Detect which cell encompasses the target text, then output its (X, Y) center coordinate. 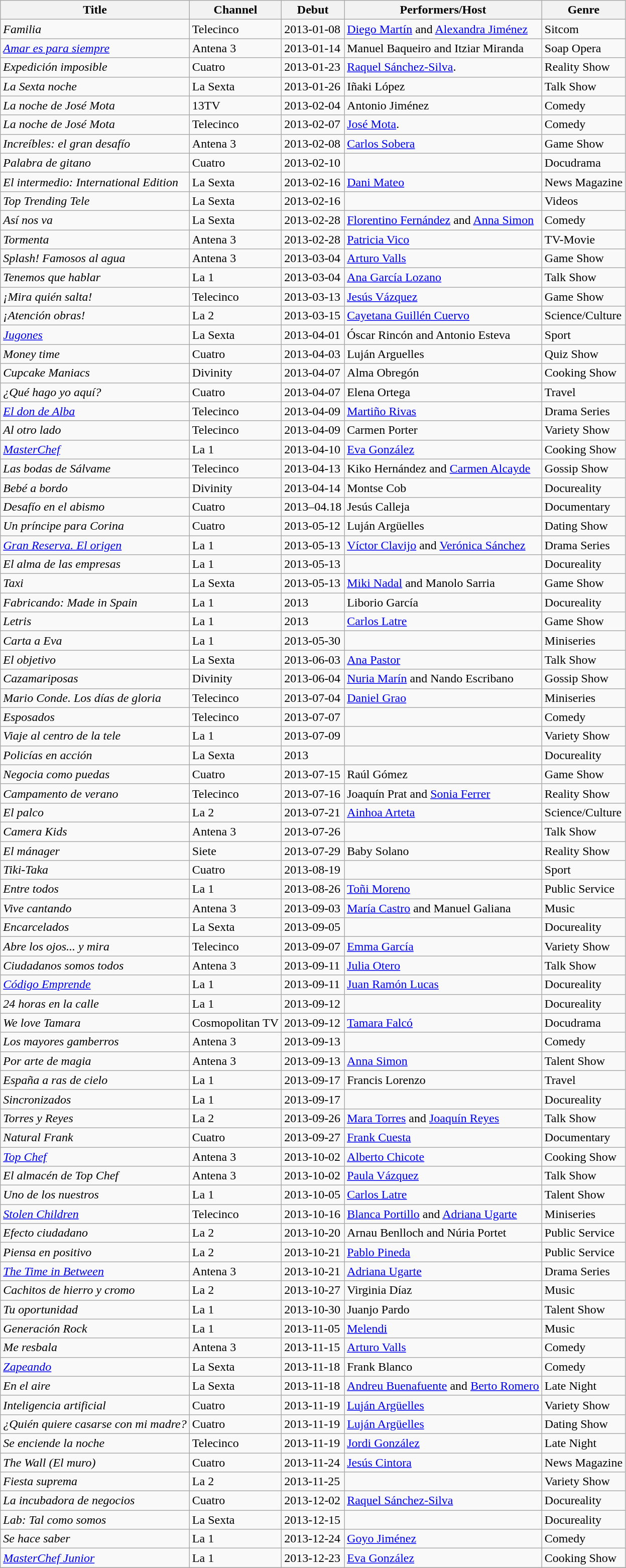
Debut (313, 10)
MasterChef Junior (95, 1558)
2013-12-15 (313, 1520)
Raquel Sánchez-Silva (443, 1501)
2013-09-27 (313, 1137)
2013-09-26 (313, 1118)
2013-04-01 (313, 335)
Blanca Portillo and Adriana Ugarte (443, 1214)
Código Emprende (95, 985)
Melendi (443, 1329)
Tormenta (95, 239)
Carta a Eva (95, 641)
Cachitos de hierro y cromo (95, 1290)
Mara Torres and Joaquín Reyes (443, 1118)
2013-03-13 (313, 297)
El alma de las empresas (95, 564)
2013-02-04 (313, 105)
Money time (95, 354)
Óscar Rincón and Antonio Esteva (443, 335)
2013-07-16 (313, 793)
2013-07-15 (313, 774)
2013-03-15 (313, 316)
Jesús Calleja (443, 507)
Pablo Pineda (443, 1252)
Fiesta suprema (95, 1482)
Top Chef (95, 1156)
Palabra de gitano (95, 163)
Increíbles: el gran desafío (95, 144)
El objetivo (95, 660)
Martiño Rivas (443, 411)
2013-04-13 (313, 468)
Montse Cob (443, 488)
2013-02-10 (313, 163)
Raúl Gómez (443, 774)
Alberto Chicote (443, 1156)
Soap Opera (583, 48)
Arnau Benlloch and Núria Portet (443, 1233)
Mario Conde. Los días de gloria (95, 698)
¿Quién quiere casarse con mi madre? (95, 1424)
Elena Ortega (443, 392)
Se hace saber (95, 1539)
Piensa en positivo (95, 1252)
Lab: Tal como somos (95, 1520)
Generación Rock (95, 1329)
Juan Ramón Lucas (443, 985)
Uno de los nuestros (95, 1195)
Torres y Reyes (95, 1118)
Paula Vázquez (443, 1176)
MasterChef (95, 449)
Anna Simon (443, 1061)
Tenemos que hablar (95, 278)
2013-10-16 (313, 1214)
2013-07-21 (313, 812)
Zapeando (95, 1367)
Siete (235, 851)
Fabricando: Made in Spain (95, 602)
Stolen Children (95, 1214)
La Sexta noche (95, 86)
Las bodas de Sálvame (95, 468)
2013-04-03 (313, 354)
Víctor Clavijo and Verónica Sánchez (443, 545)
2013-01-08 (313, 29)
José Mota. (443, 125)
Juanjo Pardo (443, 1309)
La incubadora de negocios (95, 1501)
España a ras de cielo (95, 1080)
2013-12-24 (313, 1539)
2013-10-05 (313, 1195)
Patricia Vico (443, 239)
2013-05-30 (313, 641)
Baby Solano (443, 851)
Top Trending Tele (95, 201)
Kiko Hernández and Carmen Alcayde (443, 468)
2013-07-07 (313, 717)
Los mayores gamberros (95, 1042)
Videos (583, 201)
Diego Martín and Alexandra Jiménez (443, 29)
El mánager (95, 851)
Cupcake Maniacs (95, 373)
2013-08-19 (313, 870)
El almacén de Top Chef (95, 1176)
Un príncipe para Corina (95, 526)
2013-07-04 (313, 698)
2013-02-07 (313, 125)
2013-12-23 (313, 1558)
2013-11-24 (313, 1463)
Jesús Cintora (443, 1463)
Entre todos (95, 889)
2013-07-29 (313, 851)
Viaje al centro de la tele (95, 736)
Tiki-Taka (95, 870)
Dani Mateo (443, 182)
Miki Nadal and Manolo Sarria (443, 583)
¡Atención obras! (95, 316)
Encarcelados (95, 927)
Iñaki López (443, 86)
2013-10-20 (313, 1233)
Quiz Show (583, 354)
Vive cantando (95, 908)
Negocia como puedas (95, 774)
2013-01-23 (313, 67)
Tamara Falcó (443, 1023)
2013-01-26 (313, 86)
Jesús Vázquez (443, 297)
¿Qué hago yo aquí? (95, 392)
Luján Arguelles (443, 354)
Joaquín Prat and Sonia Ferrer (443, 793)
Daniel Grao (443, 698)
Emma García (443, 946)
Cosmopolitan TV (235, 1023)
2013-12-02 (313, 1501)
2013-05-12 (313, 526)
Andreu Buenafuente and Berto Romero (443, 1386)
Al otro lado (95, 430)
El palco (95, 812)
2013-06-04 (313, 679)
Liborio García (443, 602)
TV-Movie (583, 239)
El don de Alba (95, 411)
Sitcom (583, 29)
13TV (235, 105)
María Castro and Manuel Galiana (443, 908)
Frank Blanco (443, 1367)
El intermedio: International Edition (95, 182)
Jugones (95, 335)
Ana Pastor (443, 660)
En el aire (95, 1386)
Goyo Jiménez (443, 1539)
Bebé a bordo (95, 488)
Inteligencia artificial (95, 1405)
We love Tamara (95, 1023)
2013-07-26 (313, 831)
Cayetana Guillén Cuervo (443, 316)
Desafío en el abismo (95, 507)
Adriana Ugarte (443, 1271)
Esposados (95, 717)
Julia Otero (443, 966)
Antonio Jiménez (443, 105)
Campamento de verano (95, 793)
Channel (235, 10)
The Time in Between (95, 1271)
Ana García Lozano (443, 278)
¡Mira quién salta! (95, 297)
Frank Cuesta (443, 1137)
Performers/Host (443, 10)
Tu oportunidad (95, 1309)
Splash! Famosos al agua (95, 259)
2013-09-07 (313, 946)
Genre (583, 10)
Letris (95, 622)
Florentino Fernández and Anna Simon (443, 220)
The Wall (El muro) (95, 1463)
Efecto ciudadano (95, 1233)
Nuria Marín and Nando Escribano (443, 679)
2013-07-09 (313, 736)
Carlos Sobera (443, 144)
Abre los ojos... y mira (95, 946)
Alma Obregón (443, 373)
Expedición imposible (95, 67)
Virginia Díaz (443, 1290)
Amar es para siempre (95, 48)
Carmen Porter (443, 430)
2013–04.18 (313, 507)
2013-06-03 (313, 660)
2013-01-14 (313, 48)
2013-10-27 (313, 1290)
2013-10-30 (313, 1309)
Natural Frank (95, 1137)
Ainhoa Arteta (443, 812)
Ciudadanos somos todos (95, 966)
2013-04-14 (313, 488)
Familia (95, 29)
Policías en acción (95, 755)
2013-02-08 (313, 144)
Jordi González (443, 1443)
24 horas en la calle (95, 1004)
2013-08-26 (313, 889)
Camera Kids (95, 831)
Gran Reserva. El origen (95, 545)
Así nos va (95, 220)
2013-11-25 (313, 1482)
Toñi Moreno (443, 889)
2013-11-15 (313, 1348)
Por arte de magia (95, 1061)
Cazamariposas (95, 679)
Me resbala (95, 1348)
Sincronizados (95, 1099)
2013-04-10 (313, 449)
Taxi (95, 583)
Manuel Baqueiro and Itziar Miranda (443, 48)
Se enciende la noche (95, 1443)
2013-09-05 (313, 927)
2013-11-05 (313, 1329)
2013-09-03 (313, 908)
Title (95, 10)
Francis Lorenzo (443, 1080)
Raquel Sánchez-Silva. (443, 67)
